Determine the (X, Y) coordinate at the center of the cell enclosing the given text.  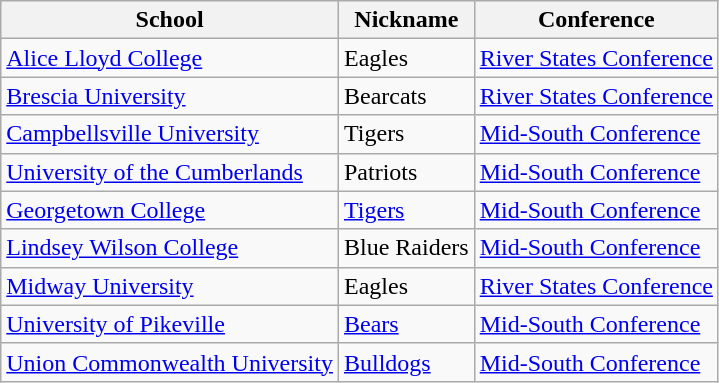
University of Pikeville (170, 324)
Bulldogs (406, 362)
University of the Cumberlands (170, 172)
Midway University (170, 286)
Union Commonwealth University (170, 362)
Alice Lloyd College (170, 58)
School (170, 20)
Patriots (406, 172)
Nickname (406, 20)
Bears (406, 324)
Conference (596, 20)
Bearcats (406, 96)
Georgetown College (170, 210)
Brescia University (170, 96)
Lindsey Wilson College (170, 248)
Blue Raiders (406, 248)
Campbellsville University (170, 134)
